Return (x, y) of the center of cell containing provided text 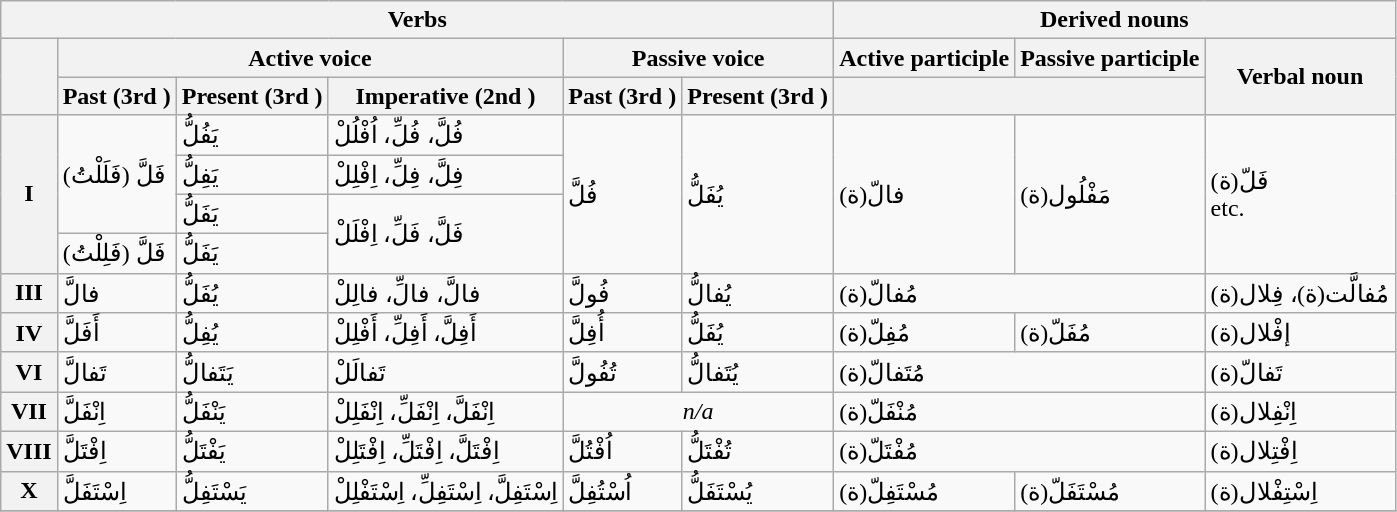
يَتَفالُّ (252, 372)
مُسْتَفِلّ(ة) (924, 491)
VI (29, 372)
اِفْتِلال(ة) (1300, 451)
Verbs (418, 20)
اِسْتِفْلال(ة) (1300, 491)
IV (29, 333)
فَلَّ، فَلِّ، اِفْلَلْ (446, 234)
أُفِلَّ (622, 333)
اُسْتُفِلَّ (622, 491)
فِلَّ، فِلِّ، اِفْلِلْ (446, 174)
I (29, 194)
تَفالَّ (116, 372)
مُسْتَفَلّ(ة) (1110, 491)
يَفِلُّ (252, 174)
Passive voice (698, 58)
مُفْتَلّ(ة) (1020, 451)
يُفالُّ (758, 293)
مُفالّ(ة) (1020, 293)
اِنْفَلَّ (116, 412)
اِسْتَفِلَّ، اِسْتَفِلِّ، اِسْتَفْلِلْ (446, 491)
اِفْتَلَّ، اِفْتَلِّ، اِفْتَلِلْ (446, 451)
تَفالّ(ة) (1300, 372)
يَسْتَفِلُّ (252, 491)
أَفِلَّ، أَفِلِّ، أَفْلِلْ (446, 333)
اِنْفَلَّ، اِنْفَلِّ، اِنْفَلِلْ (446, 412)
اُفْتُلَّ (622, 451)
فَلَّ (فَلَلْتُ) (116, 174)
فَلّ(ة) etc. (1300, 194)
فُلَّ، فُلِّ، اُفْلُلْ (446, 135)
أَفَلَّ (116, 333)
Derived nouns (1114, 20)
Passive participle (1110, 58)
اِفْتَلَّ (116, 451)
مُنْفَلّ(ة) (1020, 412)
اِسْتَفَلَّ (116, 491)
Active voice (310, 58)
فُلَّ (622, 194)
يَنْفَلُّ (252, 412)
مُتَفالّ(ة) (1020, 372)
Imperative (2nd ) (446, 96)
تُفُولَّ (622, 372)
فُولَّ (622, 293)
إفْلال(ة) (1300, 333)
مُفِلّ(ة) (924, 333)
فَلَّ (فَلِلْتُ) (116, 254)
III (29, 293)
Active participle (924, 58)
فالَّ، فالِّ، فالِلْ (446, 293)
فالَّ (116, 293)
Verbal noun (1300, 77)
يُفِلُّ (252, 333)
n/a (698, 412)
VIII (29, 451)
VII (29, 412)
مُفَلّ(ة) (1110, 333)
يُسْتَفَلُّ (758, 491)
تَفالَلْ (446, 372)
X (29, 491)
مَفْلُول(ة) (1110, 194)
تُفْتَلُّ (758, 451)
مُفالَّت(ة)، فِلال(ة) (1300, 293)
يَفْتَلُّ (252, 451)
اِنْفِلال(ة) (1300, 412)
فالّ(ة) (924, 194)
يُتَفالُّ (758, 372)
يَفُلُّ (252, 135)
